Output the [x, y] coordinate of the center of the cell containing the given text.  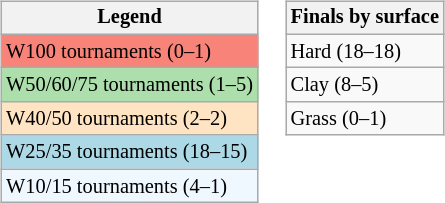
Legend [130, 18]
W50/60/75 tournaments (1–5) [130, 85]
Grass (0–1) [365, 119]
W40/50 tournaments (2–2) [130, 119]
W100 tournaments (0–1) [130, 51]
Finals by surface [365, 18]
W10/15 tournaments (4–1) [130, 186]
Clay (8–5) [365, 85]
W25/35 tournaments (18–15) [130, 152]
Hard (18–18) [365, 51]
